Scan for the cell matching the given text and deliver its [x, y] coordinate at center. 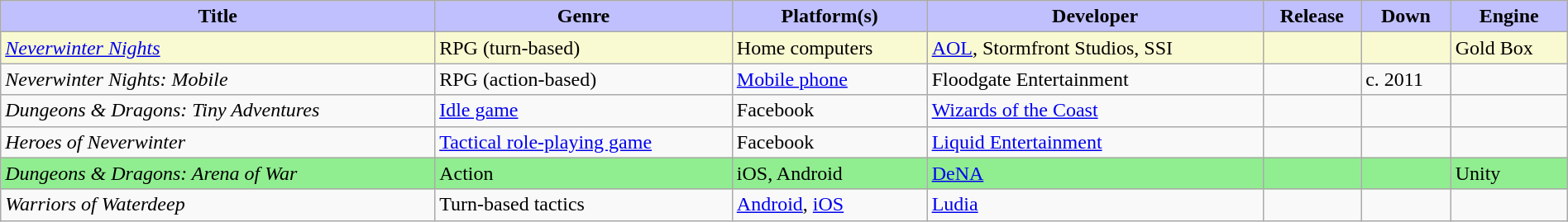
iOS, Android [829, 173]
Unity [1508, 173]
Android, iOS [829, 205]
Liquid Entertainment [1095, 142]
Title [218, 17]
Neverwinter Nights [218, 48]
Tactical role-playing game [584, 142]
Release [1312, 17]
Floodgate Entertainment [1095, 79]
Action [584, 173]
Genre [584, 17]
Dungeons & Dragons: Arena of War [218, 173]
Heroes of Neverwinter [218, 142]
AOL, Stormfront Studios, SSI [1095, 48]
Mobile phone [829, 79]
Idle game [584, 111]
Engine [1508, 17]
Home computers [829, 48]
Neverwinter Nights: Mobile [218, 79]
RPG (turn-based) [584, 48]
Wizards of the Coast [1095, 111]
Developer [1095, 17]
Platform(s) [829, 17]
Turn-based tactics [584, 205]
Down [1406, 17]
RPG (action-based) [584, 79]
DeNA [1095, 173]
Gold Box [1508, 48]
c. 2011 [1406, 79]
Warriors of Waterdeep [218, 205]
Ludia [1095, 205]
Dungeons & Dragons: Tiny Adventures [218, 111]
